For the text-containing cell, return its midpoint in (x, y) coordinate format. 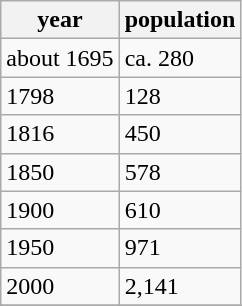
1850 (60, 172)
population (180, 20)
578 (180, 172)
450 (180, 134)
1950 (60, 248)
ca. 280 (180, 58)
1798 (60, 96)
about 1695 (60, 58)
1816 (60, 134)
610 (180, 210)
1900 (60, 210)
2,141 (180, 286)
971 (180, 248)
2000 (60, 286)
year (60, 20)
128 (180, 96)
